Scan for the cell matching the given text and deliver its [X, Y] coordinate at center. 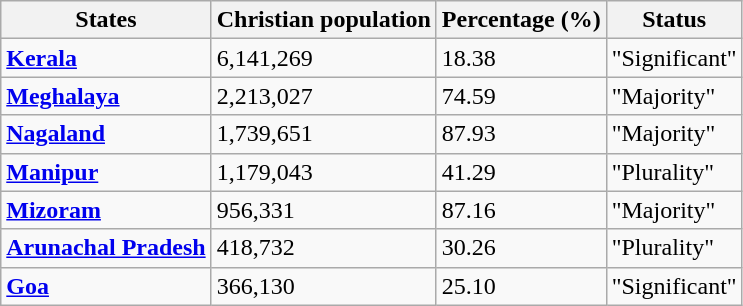
956,331 [324, 210]
Mizoram [106, 210]
States [106, 20]
74.59 [521, 96]
6,141,269 [324, 58]
Christian population [324, 20]
Arunachal Pradesh [106, 248]
87.93 [521, 134]
Kerala [106, 58]
2,213,027 [324, 96]
30.26 [521, 248]
Meghalaya [106, 96]
Nagaland [106, 134]
Manipur [106, 172]
366,130 [324, 286]
418,732 [324, 248]
25.10 [521, 286]
1,179,043 [324, 172]
Percentage (%) [521, 20]
1,739,651 [324, 134]
Status [674, 20]
18.38 [521, 58]
41.29 [521, 172]
Goa [106, 286]
87.16 [521, 210]
